For the text-containing cell, return its midpoint in [X, Y] coordinate format. 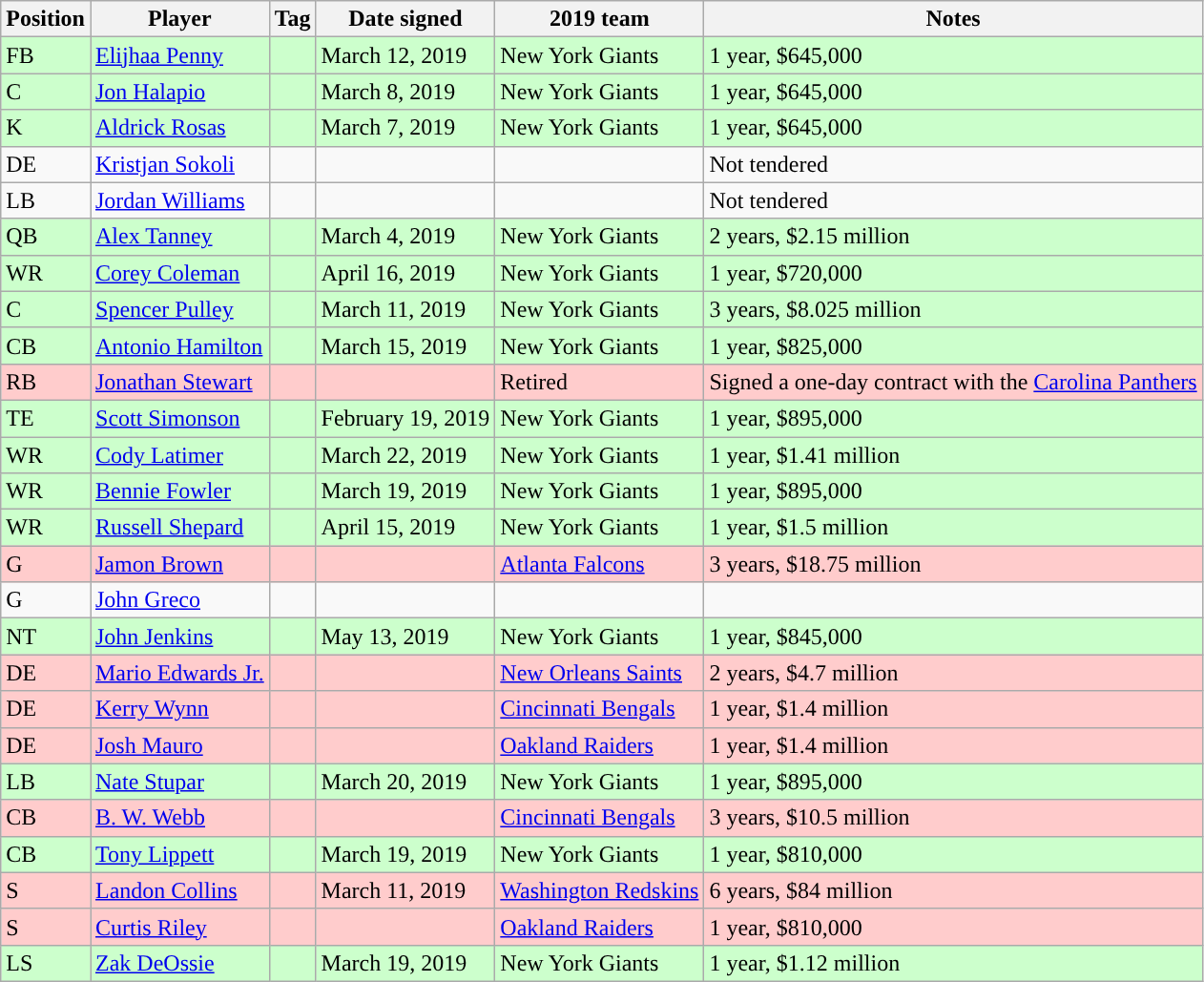
Cody Latimer [179, 455]
3 years, $10.5 million [953, 818]
Nate Stupar [179, 782]
Russell Shepard [179, 528]
2 years, $4.7 million [953, 673]
Curtis Riley [179, 927]
February 19, 2019 [405, 418]
March 8, 2019 [405, 92]
May 13, 2019 [405, 637]
Alex Tanney [179, 237]
Jamon Brown [179, 564]
Signed a one-day contract with the Carolina Panthers [953, 382]
Elijhaa Penny [179, 55]
Notes [953, 19]
Mario Edwards Jr. [179, 673]
Corey Coleman [179, 273]
April 15, 2019 [405, 528]
John Jenkins [179, 637]
April 16, 2019 [405, 273]
Antonio Hamilton [179, 345]
Tag [292, 19]
Jordan Williams [179, 200]
Atlanta Falcons [599, 564]
March 22, 2019 [405, 455]
1 year, $825,000 [953, 345]
1 year, $845,000 [953, 637]
K [46, 128]
Scott Simonson [179, 418]
John Greco [179, 600]
Aldrick Rosas [179, 128]
Date signed [405, 19]
3 years, $8.025 million [953, 309]
Position [46, 19]
New Orleans Saints [599, 673]
6 years, $84 million [953, 890]
RB [46, 382]
1 year, $1.12 million [953, 963]
NT [46, 637]
3 years, $18.75 million [953, 564]
Washington Redskins [599, 890]
Josh Mauro [179, 745]
TE [46, 418]
March 15, 2019 [405, 345]
2019 team [599, 19]
B. W. Webb [179, 818]
FB [46, 55]
Jon Halapio [179, 92]
March 7, 2019 [405, 128]
QB [46, 237]
March 20, 2019 [405, 782]
March 12, 2019 [405, 55]
Kerry Wynn [179, 709]
Tony Lippett [179, 854]
Landon Collins [179, 890]
LS [46, 963]
March 4, 2019 [405, 237]
Zak DeOssie [179, 963]
1 year, $1.5 million [953, 528]
Player [179, 19]
Kristjan Sokoli [179, 164]
1 year, $1.41 million [953, 455]
Spencer Pulley [179, 309]
2 years, $2.15 million [953, 237]
Retired [599, 382]
Bennie Fowler [179, 491]
Jonathan Stewart [179, 382]
1 year, $720,000 [953, 273]
